Provide the (x, y) coordinate of the cell's center where the given text is located.  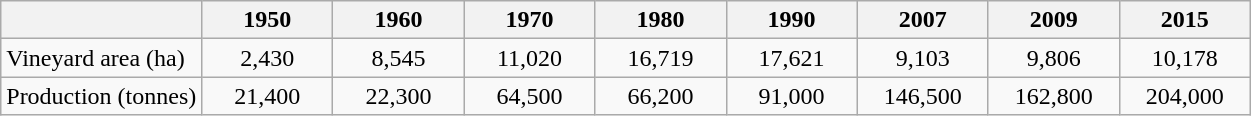
1960 (398, 20)
10,178 (1184, 58)
162,800 (1054, 96)
204,000 (1184, 96)
1950 (268, 20)
8,545 (398, 58)
2015 (1184, 20)
16,719 (660, 58)
146,500 (922, 96)
11,020 (530, 58)
2007 (922, 20)
17,621 (792, 58)
1970 (530, 20)
2,430 (268, 58)
22,300 (398, 96)
Production (tonnes) (102, 96)
2009 (1054, 20)
1980 (660, 20)
1990 (792, 20)
9,806 (1054, 58)
21,400 (268, 96)
66,200 (660, 96)
Vineyard area (ha) (102, 58)
64,500 (530, 96)
91,000 (792, 96)
9,103 (922, 58)
